Detect which cell encompasses the target text, then output its (x, y) center coordinate. 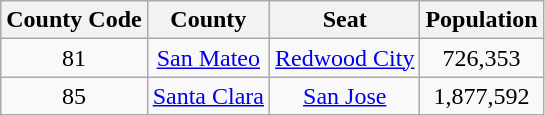
81 (74, 58)
Santa Clara (208, 96)
1,877,592 (482, 96)
County (208, 20)
Seat (345, 20)
San Mateo (208, 58)
726,353 (482, 58)
Population (482, 20)
San Jose (345, 96)
County Code (74, 20)
Redwood City (345, 58)
85 (74, 96)
